For the text-containing cell, return its midpoint in (X, Y) coordinate format. 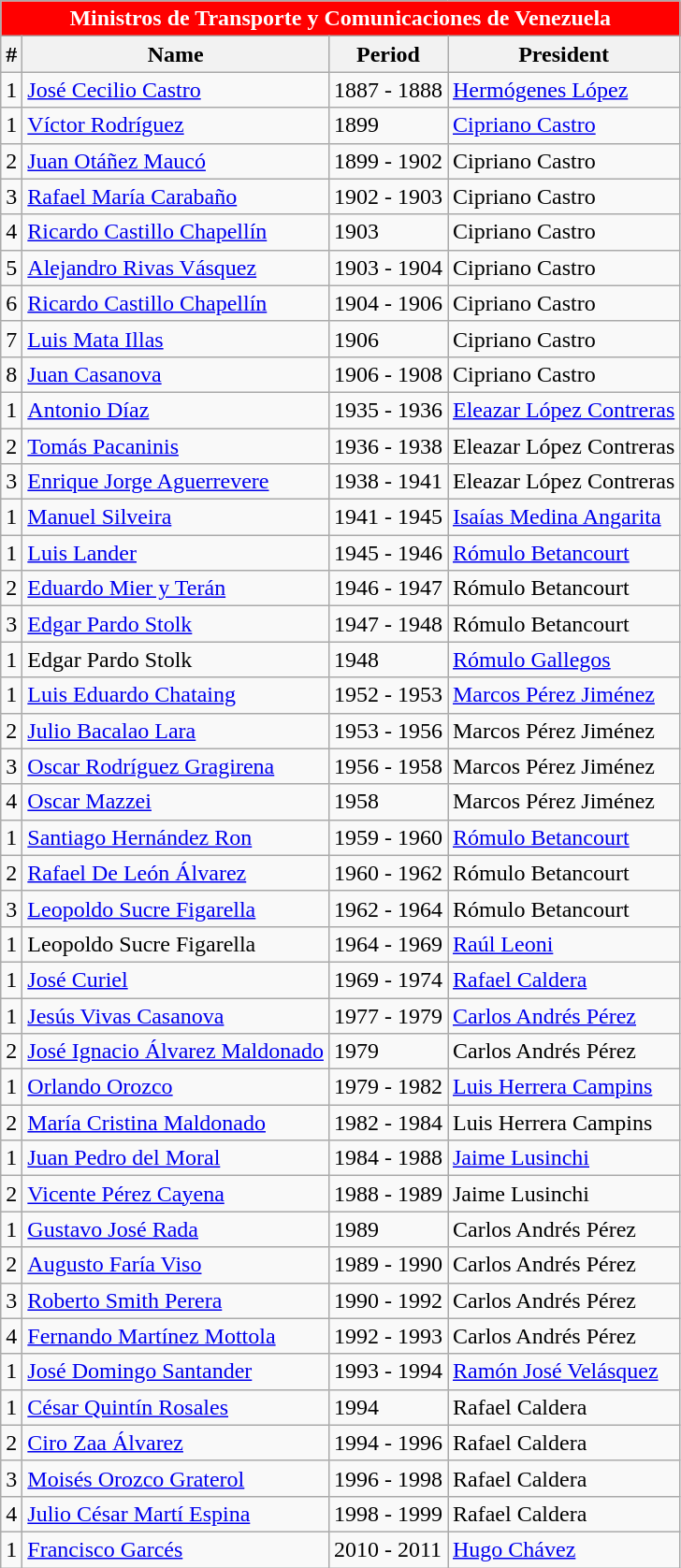
Ministros de Transporte y Comunicaciones de Venezuela (340, 19)
1906 (387, 339)
Jesús Vivas Casanova (176, 1015)
María Cristina Maldonado (176, 1123)
Juan Casanova (176, 374)
1902 - 1903 (387, 196)
Rafael De León Álvarez (176, 873)
Alejandro Rivas Vásquez (176, 268)
Fernando Martínez Mottola (176, 1336)
1887 - 1888 (387, 90)
Víctor Rodríguez (176, 125)
Ramón José Velásquez (563, 1372)
Period (387, 54)
1990 - 1992 (387, 1300)
Santiago Hernández Ron (176, 837)
1953 - 1956 (387, 731)
# (11, 54)
1936 - 1938 (387, 446)
Hermógenes López (563, 90)
Juan Otáñez Maucó (176, 161)
Rómulo Gallegos (563, 660)
Juan Pedro del Moral (176, 1158)
1952 - 1953 (387, 695)
5 (11, 268)
2010 - 2011 (387, 1549)
7 (11, 339)
1994 - 1996 (387, 1443)
Orlando Orozco (176, 1087)
8 (11, 374)
1941 - 1945 (387, 517)
José Domingo Santander (176, 1372)
José Curiel (176, 980)
1947 - 1948 (387, 624)
Tomás Pacaninis (176, 446)
1946 - 1947 (387, 588)
César Quintín Rosales (176, 1407)
Luis Mata Illas (176, 339)
Hugo Chávez (563, 1549)
1989 - 1990 (387, 1265)
Eduardo Mier y Terán (176, 588)
Luis Lander (176, 553)
1903 - 1904 (387, 268)
Julio Bacalao Lara (176, 731)
1977 - 1979 (387, 1015)
1945 - 1946 (387, 553)
1938 - 1941 (387, 482)
1964 - 1969 (387, 944)
1992 - 1993 (387, 1336)
1979 - 1982 (387, 1087)
Antonio Díaz (176, 410)
José Cecilio Castro (176, 90)
José Ignacio Álvarez Maldonado (176, 1052)
Raúl Leoni (563, 944)
Moisés Orozco Graterol (176, 1478)
Vicente Pérez Cayena (176, 1194)
1906 - 1908 (387, 374)
1982 - 1984 (387, 1123)
Name (176, 54)
1962 - 1964 (387, 908)
Roberto Smith Perera (176, 1300)
Oscar Rodríguez Gragirena (176, 766)
1899 - 1902 (387, 161)
Oscar Mazzei (176, 802)
1988 - 1989 (387, 1194)
1960 - 1962 (387, 873)
1958 (387, 802)
Manuel Silveira (176, 517)
Luis Eduardo Chataing (176, 695)
1994 (387, 1407)
President (563, 54)
1998 - 1999 (387, 1514)
Augusto Faría Viso (176, 1265)
1984 - 1988 (387, 1158)
Isaías Medina Angarita (563, 517)
1993 - 1994 (387, 1372)
1904 - 1906 (387, 303)
Gustavo José Rada (176, 1229)
1899 (387, 125)
1989 (387, 1229)
1959 - 1960 (387, 837)
Rafael María Carabaño (176, 196)
6 (11, 303)
Francisco Garcés (176, 1549)
1969 - 1974 (387, 980)
1956 - 1958 (387, 766)
1948 (387, 660)
1935 - 1936 (387, 410)
Enrique Jorge Aguerrevere (176, 482)
1979 (387, 1052)
Julio César Martí Espina (176, 1514)
1903 (387, 232)
1996 - 1998 (387, 1478)
Ciro Zaa Álvarez (176, 1443)
